Provide the [X, Y] coordinate of the cell's center where the given text is located.  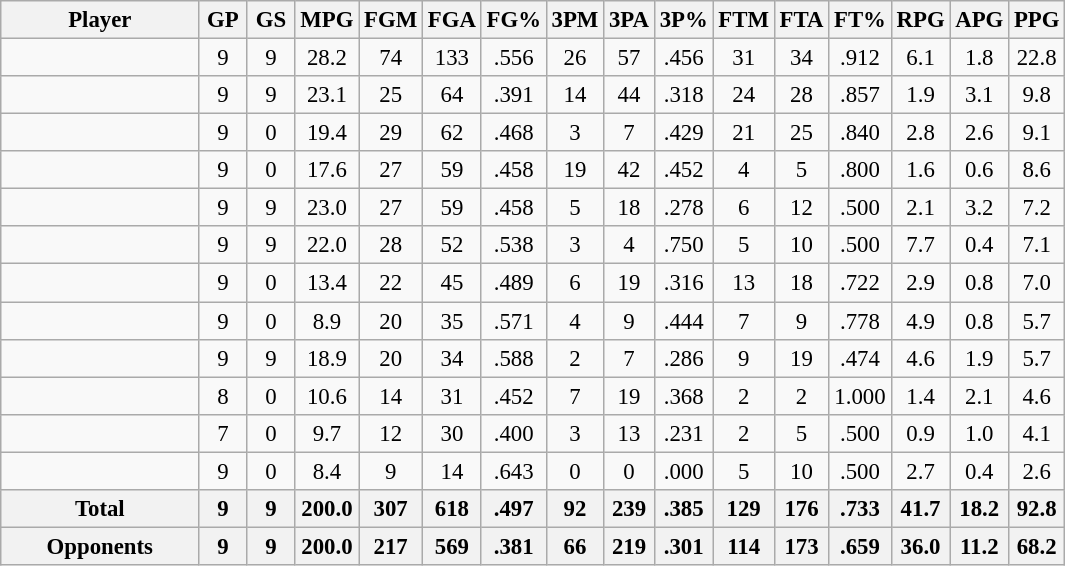
.429 [684, 133]
GP [223, 20]
1.6 [920, 170]
24 [744, 95]
29 [391, 133]
.489 [514, 283]
.722 [860, 283]
.571 [514, 321]
Opponents [100, 546]
618 [452, 509]
62 [452, 133]
.368 [684, 396]
4.1 [1037, 433]
MPG [327, 20]
1.000 [860, 396]
.301 [684, 546]
.456 [684, 58]
239 [630, 509]
22 [391, 283]
FGM [391, 20]
11.2 [980, 546]
133 [452, 58]
41.7 [920, 509]
57 [630, 58]
8.6 [1037, 170]
92.8 [1037, 509]
FTM [744, 20]
19.4 [327, 133]
3.1 [980, 95]
6.1 [920, 58]
114 [744, 546]
30 [452, 433]
.468 [514, 133]
7.1 [1037, 245]
8 [223, 396]
.497 [514, 509]
.474 [860, 358]
.318 [684, 95]
64 [452, 95]
.381 [514, 546]
.538 [514, 245]
FGA [452, 20]
4.9 [920, 321]
1.8 [980, 58]
FG% [514, 20]
1.0 [980, 433]
2.9 [920, 283]
307 [391, 509]
.231 [684, 433]
7.0 [1037, 283]
.000 [684, 471]
569 [452, 546]
3PA [630, 20]
.840 [860, 133]
0.6 [980, 170]
.316 [684, 283]
2.7 [920, 471]
74 [391, 58]
13.4 [327, 283]
68.2 [1037, 546]
22.0 [327, 245]
26 [574, 58]
22.8 [1037, 58]
.800 [860, 170]
Total [100, 509]
3PM [574, 20]
7.7 [920, 245]
.778 [860, 321]
2.8 [920, 133]
.733 [860, 509]
.643 [514, 471]
GS [271, 20]
129 [744, 509]
Player [100, 20]
RPG [920, 20]
3.2 [980, 208]
FT% [860, 20]
44 [630, 95]
52 [452, 245]
.659 [860, 546]
7.2 [1037, 208]
18.2 [980, 509]
.286 [684, 358]
36.0 [920, 546]
.385 [684, 509]
17.6 [327, 170]
3P% [684, 20]
217 [391, 546]
.278 [684, 208]
23.0 [327, 208]
92 [574, 509]
18.9 [327, 358]
1.4 [920, 396]
0.9 [920, 433]
APG [980, 20]
9.1 [1037, 133]
.444 [684, 321]
8.9 [327, 321]
66 [574, 546]
8.4 [327, 471]
PPG [1037, 20]
42 [630, 170]
35 [452, 321]
.400 [514, 433]
9.8 [1037, 95]
28.2 [327, 58]
.391 [514, 95]
219 [630, 546]
23.1 [327, 95]
176 [801, 509]
173 [801, 546]
FTA [801, 20]
9.7 [327, 433]
45 [452, 283]
.912 [860, 58]
.588 [514, 358]
21 [744, 133]
.556 [514, 58]
10.6 [327, 396]
.750 [684, 245]
.857 [860, 95]
